Output the (X, Y) coordinate of the center of the cell containing the given text.  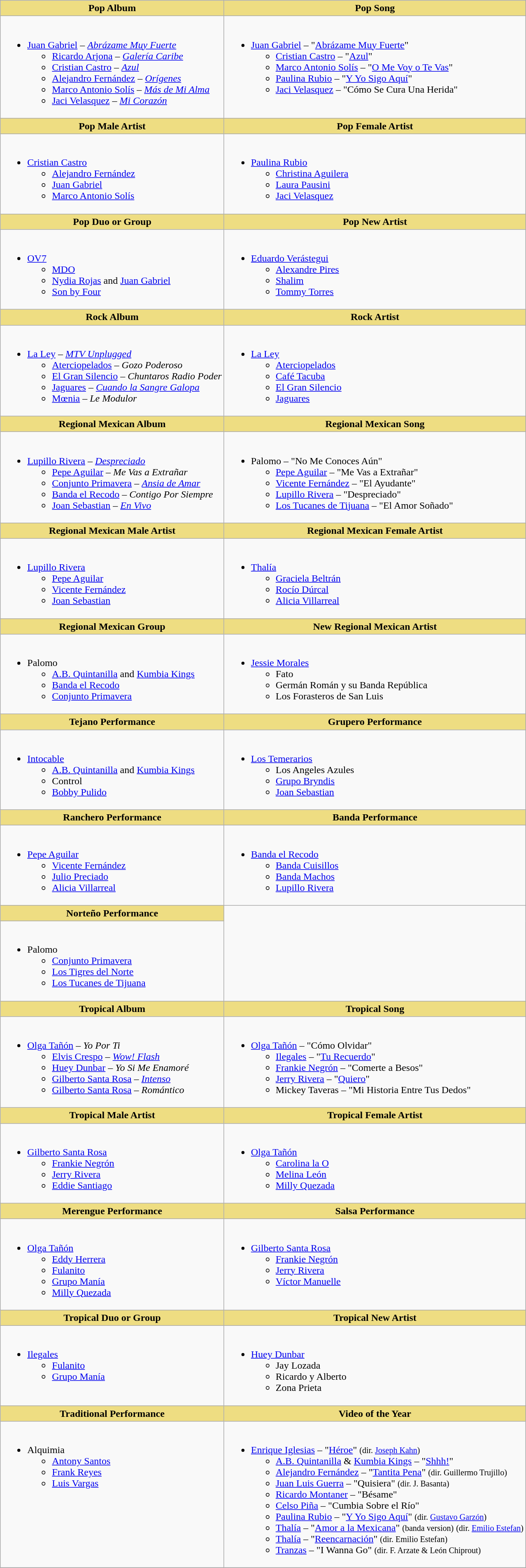
Tropical Male Artist (112, 1115)
Tropical New Artist (375, 1318)
Traditional Performance (112, 1413)
Rock Album (112, 317)
Tropical Song (375, 1009)
PalomoA.B. Quintanilla and Kumbia KingsBanda el RecodoConjunto Primavera (112, 674)
Pop Female Artist (375, 126)
Regional Mexican Album (112, 424)
Gilberto Santa RosaFrankie NegrónJerry RiveraVíctor Manuelle (375, 1264)
Salsa Performance (375, 1211)
Pop Album (112, 8)
Regional Mexican Group (112, 626)
Merengue Performance (112, 1211)
PalomoConjunto PrimaveraLos Tigres del NorteLos Tucanes de Tijuana (112, 961)
Video of the Year (375, 1413)
Tejano Performance (112, 722)
Regional Mexican Female Artist (375, 530)
Pop New Artist (375, 222)
IntocableA.B. Quintanilla and Kumbia KingsControlBobby Pulido (112, 770)
AlquimiaAntony SantosFrank ReyesLuis Vargas (112, 1495)
Pop Duo or Group (112, 222)
Lupillo RiveraPepe AguilarVicente FernándezJoan Sebastian (112, 578)
OV7MDONydia Rojas and Juan GabrielSon by Four (112, 269)
Regional Mexican Song (375, 424)
Grupero Performance (375, 722)
Eduardo VerásteguiAlexandre PiresShalimTommy Torres (375, 269)
Banda Performance (375, 818)
Ranchero Performance (112, 818)
Tropical Album (112, 1009)
New Regional Mexican Artist (375, 626)
Pop Song (375, 8)
Tropical Duo or Group (112, 1318)
Jessie MoralesFatoGermán Román y su Banda RepúblicaLos Forasteros de San Luis (375, 674)
Pepe AguilarVicente FernándezJulio PreciadoAlicia Villarreal (112, 865)
Huey DunbarJay LozadaRicardo y AlbertoZona Prieta (375, 1365)
Tropical Female Artist (375, 1115)
Rock Artist (375, 317)
Gilberto Santa RosaFrankie NegrónJerry RiveraEddie Santiago (112, 1163)
IlegalesFulanitoGrupo Manía (112, 1365)
ThalíaGraciela BeltránRocío DúrcalAlicia Villarreal (375, 578)
Olga Tañón – Yo Por TiElvis Crespo – Wow! FlashHuey Dunbar – Yo Si Me EnamoréGilberto Santa Rosa – IntensoGilberto Santa Rosa – Romántico (112, 1062)
Olga TañónCarolina la OMelina LeónMilly Quezada (375, 1163)
Los TemerariosLos Angeles AzulesGrupo BryndisJoan Sebastian (375, 770)
Olga TañónEddy HerreraFulanitoGrupo ManíaMilly Quezada (112, 1264)
La Ley – MTV UnpluggedAterciopelados – Gozo PoderosoEl Gran Silencio – Chuntaros Radio PoderJaguares – Cuando la Sangre GalopaMœnia – Le Modulor (112, 371)
Pop Male Artist (112, 126)
Norteño Performance (112, 913)
Paulina RubioChristina AguileraLaura PausiniJaci Velasquez (375, 174)
Cristian CastroAlejandro FernándezJuan GabrielMarco Antonio Solís (112, 174)
La LeyAterciopeladosCafé TacubaEl Gran SilencioJaguares (375, 371)
Banda el RecodoBanda CuisillosBanda MachosLupillo Rivera (375, 865)
Regional Mexican Male Artist (112, 530)
